Identify which cell holds the provided text, then report its [x, y] central coordinate. 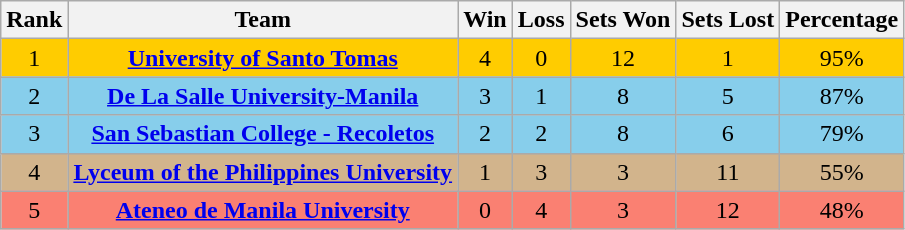
University of Santo Tomas [263, 58]
Sets Lost [728, 20]
Team [263, 20]
55% [842, 172]
Loss [541, 20]
79% [842, 134]
48% [842, 210]
San Sebastian College - Recoletos [263, 134]
11 [728, 172]
De La Salle University-Manila [263, 96]
Rank [34, 20]
87% [842, 96]
Percentage [842, 20]
Win [486, 20]
6 [728, 134]
Ateneo de Manila University [263, 210]
95% [842, 58]
Lyceum of the Philippines University [263, 172]
Sets Won [623, 20]
